For the text-containing cell, return its midpoint in [X, Y] coordinate format. 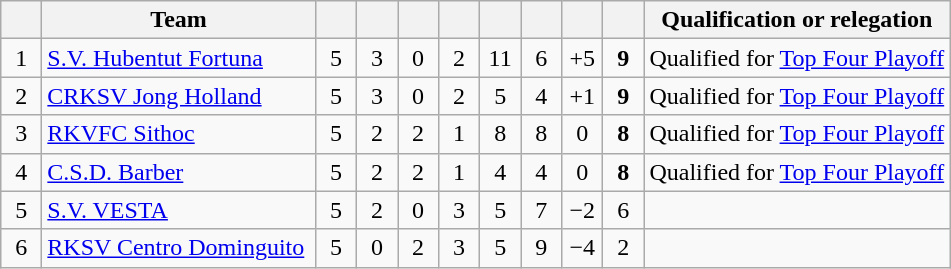
C.S.D. Barber [179, 172]
S.V. Hubentut Fortuna [179, 58]
+5 [582, 58]
Team [179, 20]
−2 [582, 210]
7 [542, 210]
Qualification or relegation [797, 20]
RKSV Centro Dominguito [179, 248]
+1 [582, 96]
RKVFC Sithoc [179, 134]
11 [500, 58]
−4 [582, 248]
S.V. VESTA [179, 210]
CRKSV Jong Holland [179, 96]
